Return (X, Y) of the center of cell containing provided text 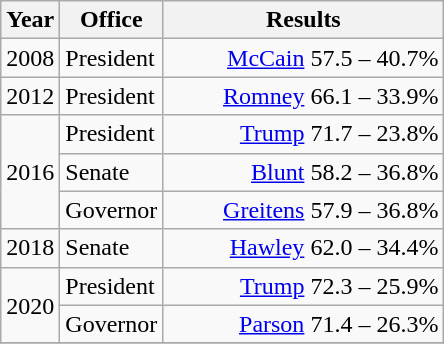
2012 (30, 96)
2016 (30, 172)
2020 (30, 305)
Greitens 57.9 – 36.8% (304, 210)
Trump 72.3 – 25.9% (304, 286)
Romney 66.1 – 33.9% (304, 96)
Blunt 58.2 – 36.8% (304, 172)
McCain 57.5 – 40.7% (304, 58)
2008 (30, 58)
Parson 71.4 – 26.3% (304, 324)
Trump 71.7 – 23.8% (304, 134)
Year (30, 20)
Results (304, 20)
2018 (30, 248)
Hawley 62.0 – 34.4% (304, 248)
Office (112, 20)
